Provide the (x, y) coordinate of the cell's center where the given text is located.  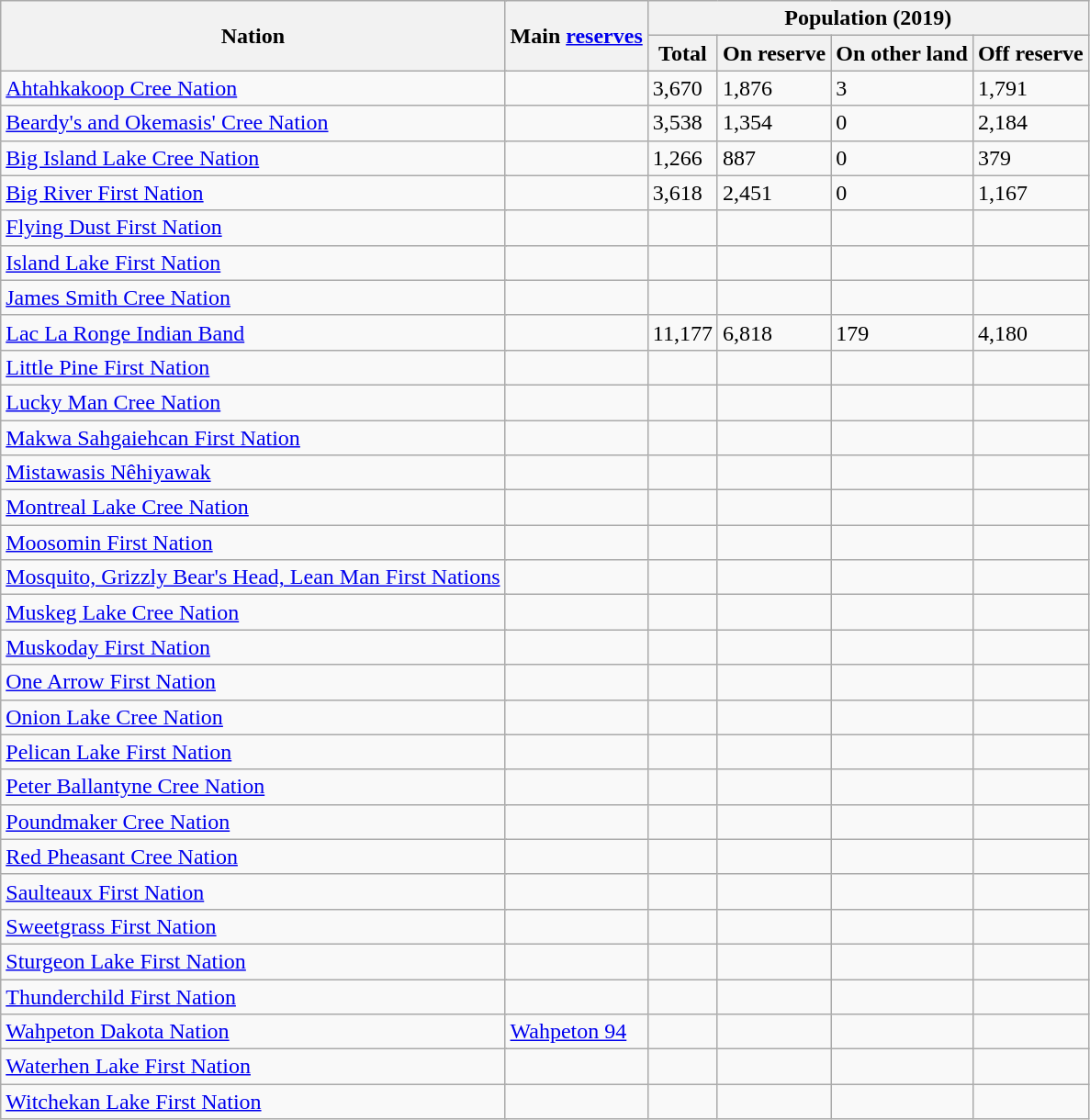
Big River First Nation (253, 193)
Onion Lake Cree Nation (253, 717)
On other land (902, 53)
Beardy's and Okemasis' Cree Nation (253, 123)
Lac La Ronge Indian Band (253, 332)
Big Island Lake Cree Nation (253, 158)
Nation (253, 36)
Mistawasis Nêhiyawak (253, 473)
Total (682, 53)
1,266 (682, 158)
On reserve (773, 53)
Island Lake First Nation (253, 263)
Muskoday First Nation (253, 647)
Off reserve (1030, 53)
1,876 (773, 88)
James Smith Cree Nation (253, 297)
Population (2019) (868, 18)
Montreal Lake Cree Nation (253, 508)
Waterhen Lake First Nation (253, 1067)
6,818 (773, 332)
Witchekan Lake First Nation (253, 1102)
2,184 (1030, 123)
11,177 (682, 332)
Ahtahkakoop Cree Nation (253, 88)
One Arrow First Nation (253, 682)
1,354 (773, 123)
887 (773, 158)
2,451 (773, 193)
Mosquito, Grizzly Bear's Head, Lean Man First Nations (253, 577)
Red Pheasant Cree Nation (253, 857)
Pelican Lake First Nation (253, 752)
3,538 (682, 123)
Poundmaker Cree Nation (253, 822)
3,618 (682, 193)
Main reserves (577, 36)
Makwa Sahgaiehcan First Nation (253, 438)
Thunderchild First Nation (253, 996)
Wahpeton Dakota Nation (253, 1032)
Lucky Man Cree Nation (253, 402)
Muskeg Lake Cree Nation (253, 612)
379 (1030, 158)
1,167 (1030, 193)
Saulteaux First Nation (253, 891)
Wahpeton 94 (577, 1032)
1,791 (1030, 88)
Flying Dust First Nation (253, 228)
Sweetgrass First Nation (253, 926)
Moosomin First Nation (253, 543)
3 (902, 88)
Sturgeon Lake First Nation (253, 961)
179 (902, 332)
4,180 (1030, 332)
Little Pine First Nation (253, 367)
Peter Ballantyne Cree Nation (253, 787)
3,670 (682, 88)
